For the text-containing cell, return its midpoint in (x, y) coordinate format. 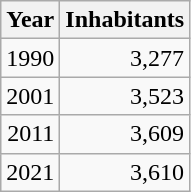
3,610 (125, 172)
1990 (30, 58)
2021 (30, 172)
Inhabitants (125, 20)
Year (30, 20)
2011 (30, 134)
3,277 (125, 58)
3,523 (125, 96)
2001 (30, 96)
3,609 (125, 134)
